Locate the cell with the specified text and output its (X, Y) center coordinate. 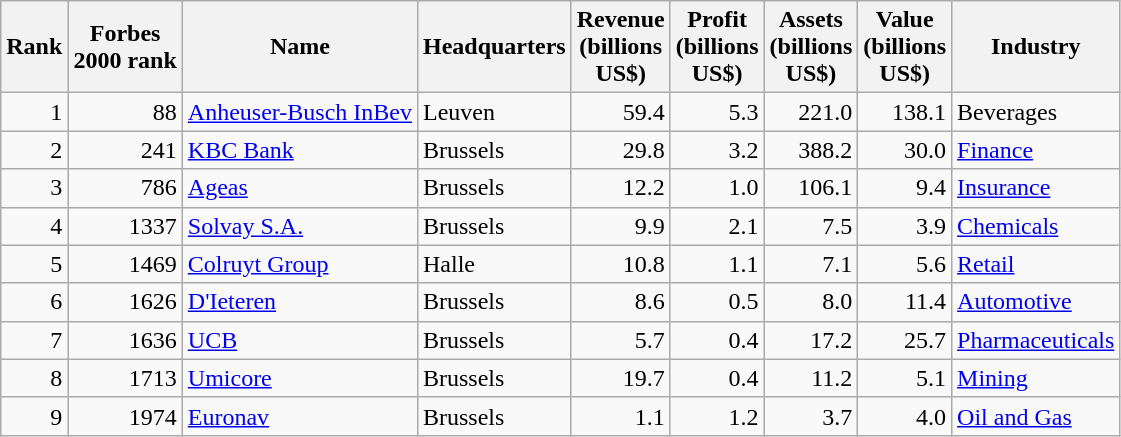
9 (34, 416)
Halle (494, 264)
1626 (125, 302)
241 (125, 150)
1469 (125, 264)
3.9 (905, 226)
Name (300, 47)
Insurance (1036, 188)
5.6 (905, 264)
Forbes 2000 rank (125, 47)
Oil and Gas (1036, 416)
6 (34, 302)
9.4 (905, 188)
1.2 (717, 416)
Beverages (1036, 112)
Assets(billions US$) (811, 47)
Chemicals (1036, 226)
5 (34, 264)
1337 (125, 226)
88 (125, 112)
KBC Bank (300, 150)
UCB (300, 340)
1974 (125, 416)
Automotive (1036, 302)
Solvay S.A. (300, 226)
Value(billions US$) (905, 47)
25.7 (905, 340)
5.7 (620, 340)
221.0 (811, 112)
59.4 (620, 112)
Revenue(billions US$) (620, 47)
17.2 (811, 340)
Leuven (494, 112)
2.1 (717, 226)
1636 (125, 340)
0.5 (717, 302)
Industry (1036, 47)
3.2 (717, 150)
30.0 (905, 150)
7 (34, 340)
388.2 (811, 150)
2 (34, 150)
Umicore (300, 378)
4 (34, 226)
5.3 (717, 112)
3 (34, 188)
11.2 (811, 378)
Finance (1036, 150)
D'Ieteren (300, 302)
5.1 (905, 378)
786 (125, 188)
106.1 (811, 188)
3.7 (811, 416)
1713 (125, 378)
Retail (1036, 264)
Mining (1036, 378)
1.0 (717, 188)
Rank (34, 47)
8.0 (811, 302)
19.7 (620, 378)
1 (34, 112)
11.4 (905, 302)
Anheuser-Busch InBev (300, 112)
Colruyt Group (300, 264)
Profit(billions US$) (717, 47)
12.2 (620, 188)
138.1 (905, 112)
Pharmaceuticals (1036, 340)
7.5 (811, 226)
Euronav (300, 416)
4.0 (905, 416)
Headquarters (494, 47)
Ageas (300, 188)
8.6 (620, 302)
8 (34, 378)
10.8 (620, 264)
7.1 (811, 264)
29.8 (620, 150)
9.9 (620, 226)
